Return the (X, Y) coordinate for the center point of the cell that contains the specified text.  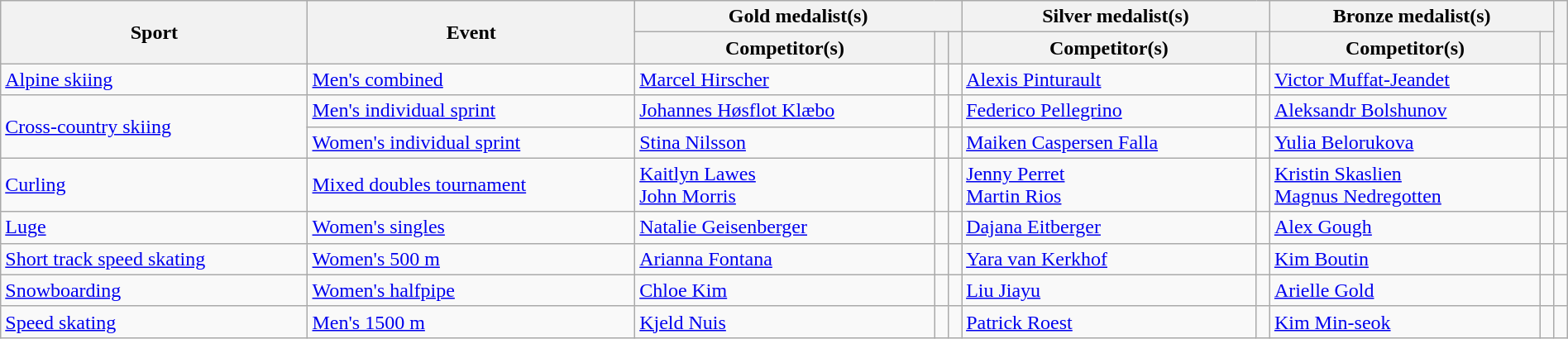
Curling (154, 185)
Mixed doubles tournament (471, 185)
Kim Boutin (1404, 259)
Natalie Geisenberger (785, 227)
Luge (154, 227)
Event (471, 32)
Stina Nilsson (785, 142)
Yara van Kerkhof (1110, 259)
Victor Muffat-Jeandet (1404, 79)
Women's 500 m (471, 259)
Kim Min-seok (1404, 322)
Arianna Fontana (785, 259)
Women's individual sprint (471, 142)
Gold medalist(s) (799, 17)
Kjeld Nuis (785, 322)
Women's singles (471, 227)
Patrick Roest (1110, 322)
Cross-country skiing (154, 127)
Alexis Pinturault (1110, 79)
Jenny Perret Martin Rios (1110, 185)
Snowboarding (154, 290)
Short track speed skating (154, 259)
Aleksandr Bolshunov (1404, 111)
Federico Pellegrino (1110, 111)
Speed skating (154, 322)
Women's halfpipe (471, 290)
Liu Jiayu (1110, 290)
Marcel Hirscher (785, 79)
Kristin Skaslien Magnus Nedregotten (1404, 185)
Yulia Belorukova (1404, 142)
Chloe Kim (785, 290)
Men's individual sprint (471, 111)
Dajana Eitberger (1110, 227)
Alex Gough (1404, 227)
Kaitlyn Lawes John Morris (785, 185)
Arielle Gold (1404, 290)
Johannes Høsflot Klæbo (785, 111)
Men's 1500 m (471, 322)
Alpine skiing (154, 79)
Silver medalist(s) (1116, 17)
Bronze medalist(s) (1412, 17)
Sport (154, 32)
Men's combined (471, 79)
Maiken Caspersen Falla (1110, 142)
